Provide the (X, Y) coordinate of the cell's center where the given text is located.  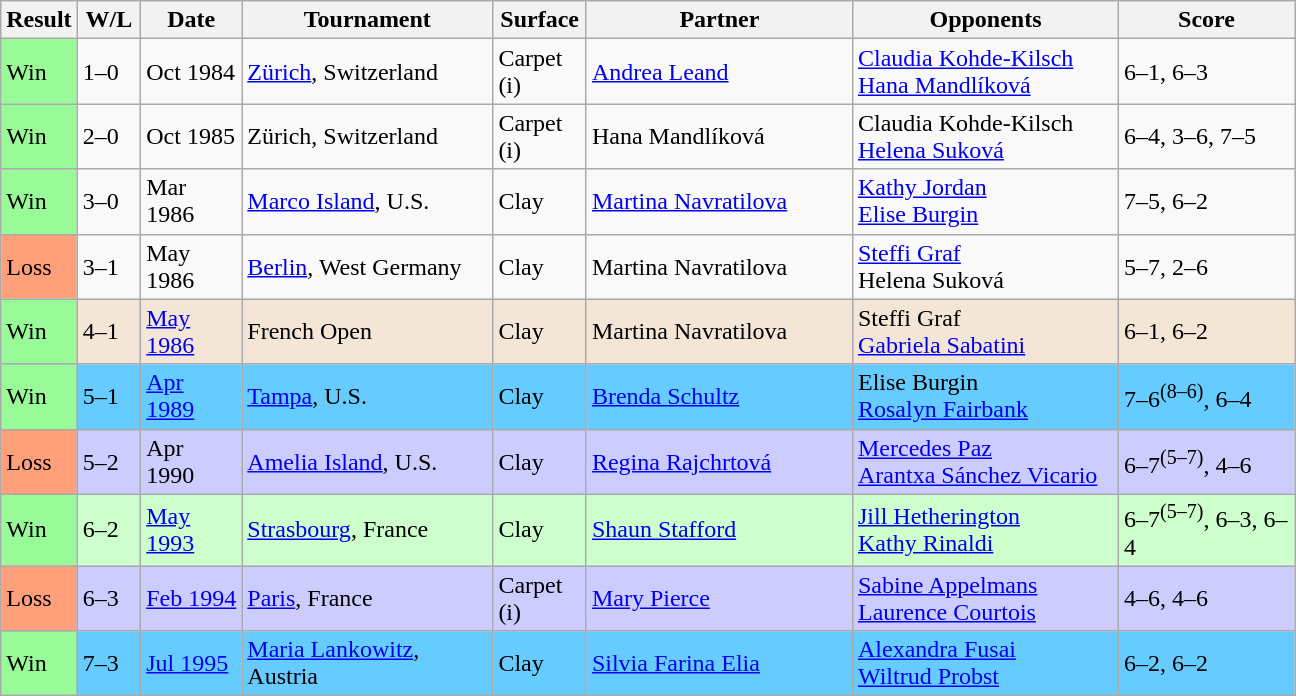
Brenda Schultz (719, 396)
Feb 1994 (192, 598)
Hana Mandlíková (719, 136)
Regina Rajchrtová (719, 462)
Claudia Kohde-Kilsch Helena Suková (985, 136)
Strasbourg, France (368, 530)
Mary Pierce (719, 598)
Maria Lankowitz, Austria (368, 664)
6–7(5–7), 4–6 (1207, 462)
5–2 (109, 462)
Berlin, West Germany (368, 266)
Silvia Farina Elia (719, 664)
Mar 1986 (192, 202)
Kathy Jordan Elise Burgin (985, 202)
Amelia Island, U.S. (368, 462)
6–7(5–7), 6–3, 6–4 (1207, 530)
Oct 1984 (192, 72)
6–2 (109, 530)
5–7, 2–6 (1207, 266)
Paris, France (368, 598)
Date (192, 20)
6–1, 6–2 (1207, 332)
Result (39, 20)
Sabine Appelmans Laurence Courtois (985, 598)
Elise Burgin Rosalyn Fairbank (985, 396)
Steffi Graf Helena Suková (985, 266)
5–1 (109, 396)
7–3 (109, 664)
Mercedes Paz Arantxa Sánchez Vicario (985, 462)
2–0 (109, 136)
4–6, 4–6 (1207, 598)
7–6(8–6), 6–4 (1207, 396)
Partner (719, 20)
Opponents (985, 20)
6–3 (109, 598)
Alexandra Fusai Wiltrud Probst (985, 664)
Tampa, U.S. (368, 396)
Steffi Graf Gabriela Sabatini (985, 332)
3–1 (109, 266)
Apr 1989 (192, 396)
Surface (540, 20)
Marco Island, U.S. (368, 202)
6–1, 6–3 (1207, 72)
6–2, 6–2 (1207, 664)
Score (1207, 20)
May 1993 (192, 530)
1–0 (109, 72)
Andrea Leand (719, 72)
Jul 1995 (192, 664)
French Open (368, 332)
Apr 1990 (192, 462)
Shaun Stafford (719, 530)
Tournament (368, 20)
W/L (109, 20)
Jill Hetherington Kathy Rinaldi (985, 530)
6–4, 3–6, 7–5 (1207, 136)
Claudia Kohde-Kilsch Hana Mandlíková (985, 72)
Oct 1985 (192, 136)
3–0 (109, 202)
7–5, 6–2 (1207, 202)
4–1 (109, 332)
